Return (x, y) of the center of cell containing provided text 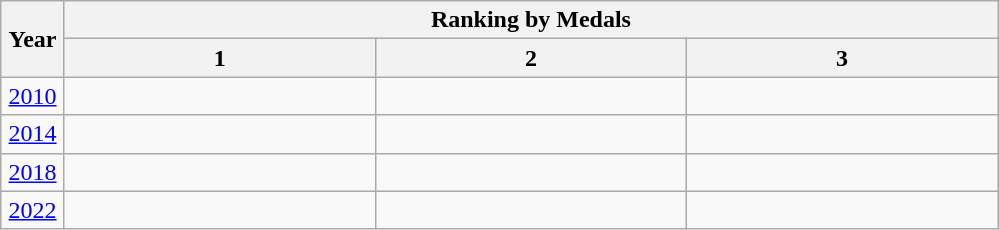
Year (33, 39)
2010 (33, 96)
Ranking by Medals (530, 20)
2022 (33, 210)
2018 (33, 172)
1 (220, 58)
2 (530, 58)
3 (842, 58)
2014 (33, 134)
